Output the [x, y] coordinate of the center of the cell containing the given text.  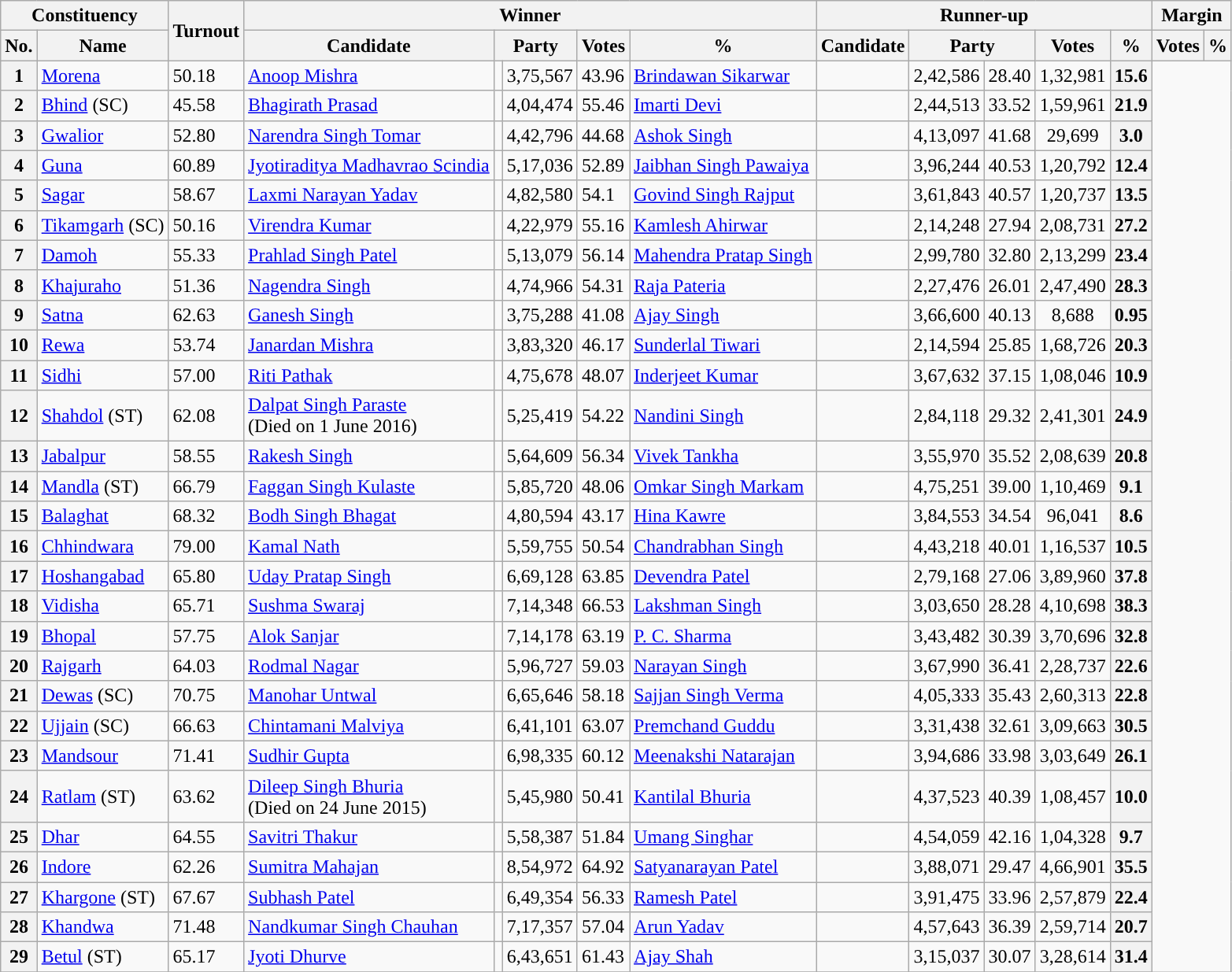
3,70,696 [1072, 636]
Sagar [102, 195]
Satyanarayan Patel [723, 867]
2,27,476 [946, 285]
4,75,251 [946, 486]
Khandwa [102, 927]
5 [19, 195]
65.71 [206, 606]
Ajay Shah [723, 957]
Turnout [206, 31]
70.75 [206, 696]
21 [19, 696]
29 [19, 957]
3,96,244 [946, 165]
Jaibhan Singh Pawaiya [723, 165]
58.67 [206, 195]
22.6 [1130, 666]
Lakshman Singh [723, 606]
4,10,698 [1072, 606]
3,15,037 [946, 957]
40.13 [1009, 315]
33.98 [1009, 756]
Bhopal [102, 636]
2,13,299 [1072, 255]
6,43,651 [540, 957]
2,99,780 [946, 255]
40.01 [1009, 546]
3,31,438 [946, 726]
57.00 [206, 375]
Virendra Kumar [369, 225]
P. C. Sharma [723, 636]
13 [19, 456]
71.41 [206, 756]
52.80 [206, 135]
40.57 [1009, 195]
Indore [102, 867]
Subhash Patel [369, 896]
46.17 [603, 345]
Chhindwara [102, 546]
4,82,580 [540, 195]
2,44,513 [946, 105]
31.4 [1130, 957]
Dileep Singh Bhuria(Died on 24 June 2015) [369, 796]
10 [19, 345]
Khargone (ST) [102, 896]
Sudhir Gupta [369, 756]
3,61,843 [946, 195]
2,08,639 [1072, 456]
3 [19, 135]
2,60,313 [1072, 696]
28 [19, 927]
58.18 [603, 696]
62.63 [206, 315]
3,66,600 [946, 315]
27.94 [1009, 225]
29.32 [1009, 416]
Kamal Nath [369, 546]
3,43,482 [946, 636]
45.58 [206, 105]
27 [19, 896]
0.95 [1130, 315]
38.3 [1130, 606]
7,14,178 [540, 636]
Kantilal Bhuria [723, 796]
Morena [102, 76]
6,98,335 [540, 756]
Jabalpur [102, 456]
3,09,663 [1072, 726]
67.67 [206, 896]
Ramesh Patel [723, 896]
3,94,686 [946, 756]
5,58,387 [540, 837]
41.68 [1009, 135]
51.84 [603, 837]
1,08,046 [1072, 375]
4,42,796 [540, 135]
19 [19, 636]
79.00 [206, 546]
3.0 [1130, 135]
30.39 [1009, 636]
50.54 [603, 546]
6 [19, 225]
28.40 [1009, 76]
Meenakshi Natarajan [723, 756]
Narayan Singh [723, 666]
Alok Sanjar [369, 636]
30.07 [1009, 957]
62.08 [206, 416]
8 [19, 285]
3,84,553 [946, 516]
No. [19, 46]
4,04,474 [540, 105]
9.1 [1130, 486]
5,85,720 [540, 486]
4,74,966 [540, 285]
50.16 [206, 225]
2 [19, 105]
68.32 [206, 516]
4,75,678 [540, 375]
39.00 [1009, 486]
2,57,879 [1072, 896]
Kamlesh Ahirwar [723, 225]
Rodmal Nagar [369, 666]
Name [102, 46]
48.06 [603, 486]
65.17 [206, 957]
4,66,901 [1072, 867]
Premchand Guddu [723, 726]
7 [19, 255]
71.48 [206, 927]
1,10,469 [1072, 486]
4,54,059 [946, 837]
63.85 [603, 576]
42.16 [1009, 837]
54.22 [603, 416]
Jyoti Dhurve [369, 957]
57.75 [206, 636]
57.04 [603, 927]
Guna [102, 165]
22 [19, 726]
12 [19, 416]
1,04,328 [1072, 837]
63.07 [603, 726]
1,59,961 [1072, 105]
43.17 [603, 516]
10.0 [1130, 796]
56.34 [603, 456]
4 [19, 165]
34.54 [1009, 516]
2,28,737 [1072, 666]
32.80 [1009, 255]
Janardan Mishra [369, 345]
6,69,128 [540, 576]
1,16,537 [1072, 546]
Shahdol (ST) [102, 416]
Dewas (SC) [102, 696]
20 [19, 666]
18 [19, 606]
Arun Yadav [723, 927]
36.39 [1009, 927]
29.47 [1009, 867]
Sidhi [102, 375]
20.3 [1130, 345]
26.01 [1009, 285]
9 [19, 315]
Omkar Singh Markam [723, 486]
26 [19, 867]
35.52 [1009, 456]
33.96 [1009, 896]
32.8 [1130, 636]
59.03 [603, 666]
8.6 [1130, 516]
5,45,980 [540, 796]
1 [19, 76]
6,65,646 [540, 696]
28.28 [1009, 606]
Ashok Singh [723, 135]
63.62 [206, 796]
2,41,301 [1072, 416]
66.53 [603, 606]
Runner-up [984, 16]
Nandini Singh [723, 416]
Mandla (ST) [102, 486]
Ajay Singh [723, 315]
Nagendra Singh [369, 285]
13.5 [1130, 195]
5,13,079 [540, 255]
14 [19, 486]
Constituency [85, 16]
32.61 [1009, 726]
Mandsour [102, 756]
64.92 [603, 867]
40.39 [1009, 796]
64.03 [206, 666]
16 [19, 546]
Bodh Singh Bhagat [369, 516]
6,41,101 [540, 726]
9.7 [1130, 837]
66.63 [206, 726]
Vivek Tankha [723, 456]
56.14 [603, 255]
Hoshangabad [102, 576]
54.31 [603, 285]
3,28,614 [1072, 957]
3,67,632 [946, 375]
Jyotiraditya Madhavrao Scindia [369, 165]
62.26 [206, 867]
Ratlam (ST) [102, 796]
Umang Singhar [723, 837]
Bhagirath Prasad [369, 105]
37.15 [1009, 375]
60.12 [603, 756]
3,88,071 [946, 867]
Vidisha [102, 606]
Satna [102, 315]
4,43,218 [946, 546]
Rakesh Singh [369, 456]
1,08,457 [1072, 796]
Faggan Singh Kulaste [369, 486]
20.7 [1130, 927]
3,67,990 [946, 666]
61.43 [603, 957]
Damoh [102, 255]
27.2 [1130, 225]
58.55 [206, 456]
29,699 [1072, 135]
35.43 [1009, 696]
3,03,650 [946, 606]
6,49,354 [540, 896]
4,80,594 [540, 516]
96,041 [1072, 516]
4,37,523 [946, 796]
52.89 [603, 165]
7,17,357 [540, 927]
1,32,981 [1072, 76]
5,17,036 [540, 165]
8,54,972 [540, 867]
Chandrabhan Singh [723, 546]
Gwalior [102, 135]
Sunderlal Tiwari [723, 345]
2,14,594 [946, 345]
50.18 [206, 76]
51.36 [206, 285]
54.1 [603, 195]
41.08 [603, 315]
50.41 [603, 796]
Raja Pateria [723, 285]
3,89,960 [1072, 576]
48.07 [603, 375]
3,91,475 [946, 896]
Dhar [102, 837]
1,20,792 [1072, 165]
15.6 [1130, 76]
Manohar Untwal [369, 696]
8,688 [1072, 315]
Rajgarh [102, 666]
Narendra Singh Tomar [369, 135]
3,75,288 [540, 315]
27.06 [1009, 576]
10.9 [1130, 375]
23.4 [1130, 255]
33.52 [1009, 105]
Anoop Mishra [369, 76]
Chintamani Malviya [369, 726]
Bhind (SC) [102, 105]
25 [19, 837]
64.55 [206, 837]
4,57,643 [946, 927]
10.5 [1130, 546]
2,84,118 [946, 416]
Inderjeet Kumar [723, 375]
Laxmi Narayan Yadav [369, 195]
66.79 [206, 486]
55.46 [603, 105]
15 [19, 516]
36.41 [1009, 666]
Ganesh Singh [369, 315]
3,75,567 [540, 76]
Sumitra Mahajan [369, 867]
Sushma Swaraj [369, 606]
5,59,755 [540, 546]
22.8 [1130, 696]
12.4 [1130, 165]
23 [19, 756]
Betul (ST) [102, 957]
24 [19, 796]
63.19 [603, 636]
Margin [1192, 16]
2,08,731 [1072, 225]
37.8 [1130, 576]
26.1 [1130, 756]
Sajjan Singh Verma [723, 696]
1,68,726 [1072, 345]
Prahlad Singh Patel [369, 255]
24.9 [1130, 416]
4,05,333 [946, 696]
35.5 [1130, 867]
3,55,970 [946, 456]
55.33 [206, 255]
40.53 [1009, 165]
44.68 [603, 135]
3,03,649 [1072, 756]
21.9 [1130, 105]
Uday Pratap Singh [369, 576]
22.4 [1130, 896]
Hina Kawre [723, 516]
2,14,248 [946, 225]
Ujjain (SC) [102, 726]
3,83,320 [540, 345]
Tikamgarh (SC) [102, 225]
Devendra Patel [723, 576]
Nandkumar Singh Chauhan [369, 927]
55.16 [603, 225]
Winner [531, 16]
17 [19, 576]
Balaghat [102, 516]
11 [19, 375]
60.89 [206, 165]
Mahendra Pratap Singh [723, 255]
53.74 [206, 345]
Brindawan Sikarwar [723, 76]
30.5 [1130, 726]
25.85 [1009, 345]
65.80 [206, 576]
Dalpat Singh Paraste(Died on 1 June 2016) [369, 416]
5,25,419 [540, 416]
Khajuraho [102, 285]
Savitri Thakur [369, 837]
43.96 [603, 76]
20.8 [1130, 456]
2,47,490 [1072, 285]
5,64,609 [540, 456]
4,13,097 [946, 135]
56.33 [603, 896]
4,22,979 [540, 225]
2,59,714 [1072, 927]
2,79,168 [946, 576]
28.3 [1130, 285]
Riti Pathak [369, 375]
Imarti Devi [723, 105]
2,42,586 [946, 76]
Rewa [102, 345]
Govind Singh Rajput [723, 195]
7,14,348 [540, 606]
5,96,727 [540, 666]
1,20,737 [1072, 195]
